Locate the cell with the specified text and output its (x, y) center coordinate. 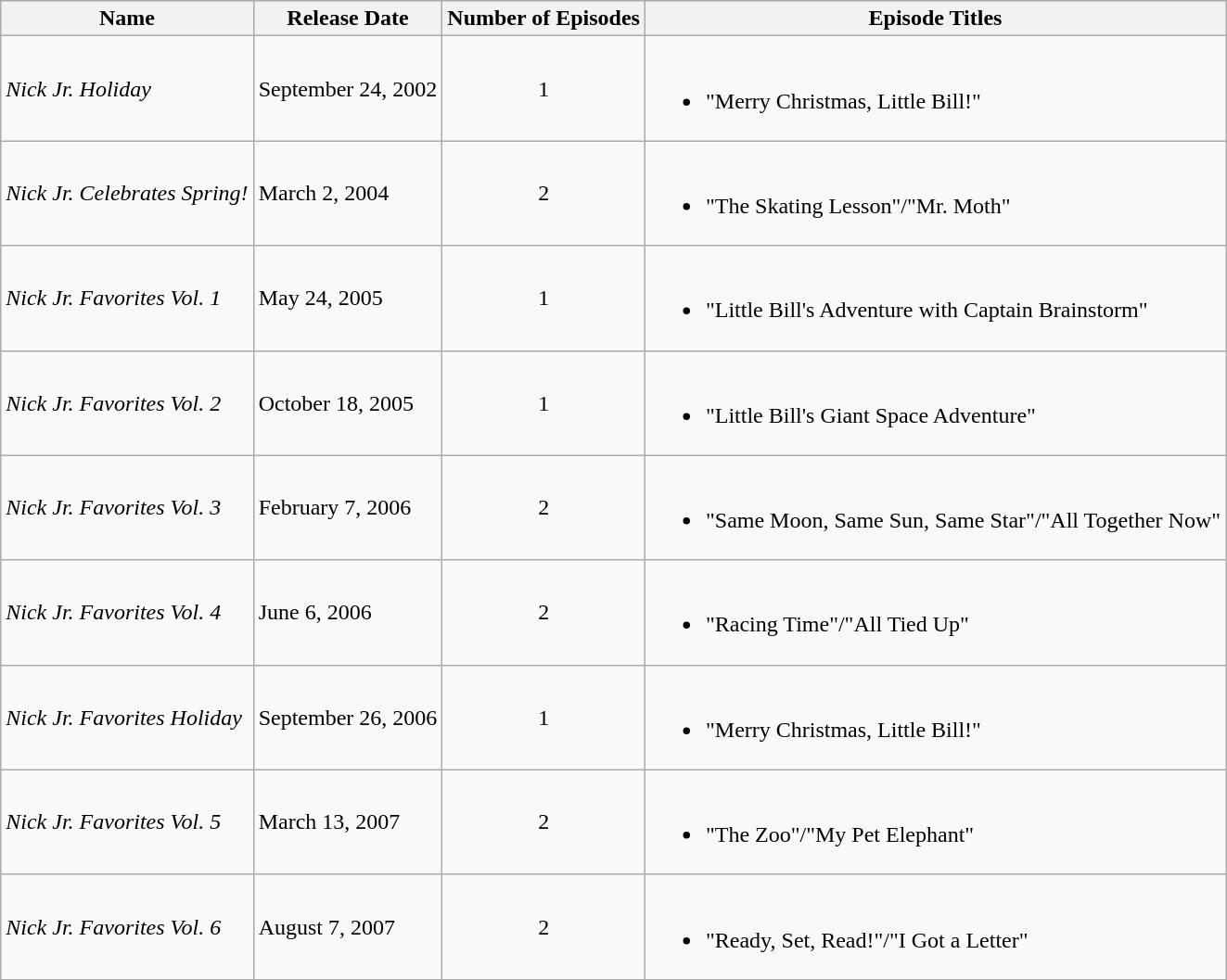
June 6, 2006 (348, 612)
Name (127, 19)
"Same Moon, Same Sun, Same Star"/"All Together Now" (935, 508)
February 7, 2006 (348, 508)
Nick Jr. Holiday (127, 89)
"The Skating Lesson"/"Mr. Moth" (935, 193)
Nick Jr. Favorites Vol. 5 (127, 821)
"Little Bill's Adventure with Captain Brainstorm" (935, 299)
"Little Bill's Giant Space Adventure" (935, 402)
Number of Episodes (543, 19)
Nick Jr. Favorites Vol. 3 (127, 508)
March 2, 2004 (348, 193)
May 24, 2005 (348, 299)
Nick Jr. Favorites Vol. 2 (127, 402)
Nick Jr. Favorites Vol. 6 (127, 927)
Nick Jr. Favorites Vol. 4 (127, 612)
Nick Jr. Celebrates Spring! (127, 193)
"The Zoo"/"My Pet Elephant" (935, 821)
Release Date (348, 19)
"Racing Time"/"All Tied Up" (935, 612)
Episode Titles (935, 19)
"Ready, Set, Read!"/"I Got a Letter" (935, 927)
March 13, 2007 (348, 821)
September 26, 2006 (348, 718)
September 24, 2002 (348, 89)
Nick Jr. Favorites Holiday (127, 718)
October 18, 2005 (348, 402)
Nick Jr. Favorites Vol. 1 (127, 299)
August 7, 2007 (348, 927)
